For the text-containing cell, return its midpoint in [X, Y] coordinate format. 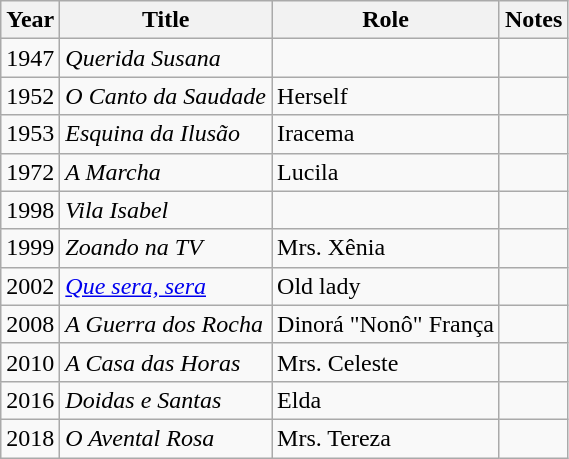
Notes [533, 20]
2008 [30, 324]
1999 [30, 248]
2010 [30, 362]
Zoando na TV [166, 248]
2002 [30, 286]
1947 [30, 58]
O Canto da Saudade [166, 96]
A Casa das Horas [166, 362]
Lucila [386, 172]
1952 [30, 96]
1998 [30, 210]
Role [386, 20]
Mrs. Tereza [386, 438]
Old lady [386, 286]
Mrs. Xênia [386, 248]
Year [30, 20]
A Guerra dos Rocha [166, 324]
Doidas e Santas [166, 400]
Vila Isabel [166, 210]
O Avental Rosa [166, 438]
2016 [30, 400]
1972 [30, 172]
Elda [386, 400]
Querida Susana [166, 58]
A Marcha [166, 172]
Title [166, 20]
1953 [30, 134]
Iracema [386, 134]
Herself [386, 96]
2018 [30, 438]
Mrs. Celeste [386, 362]
Esquina da Ilusão [166, 134]
Que sera, sera [166, 286]
Dinorá "Nonô" França [386, 324]
